From the cell containing the given text, extract its center point as [x, y] coordinate. 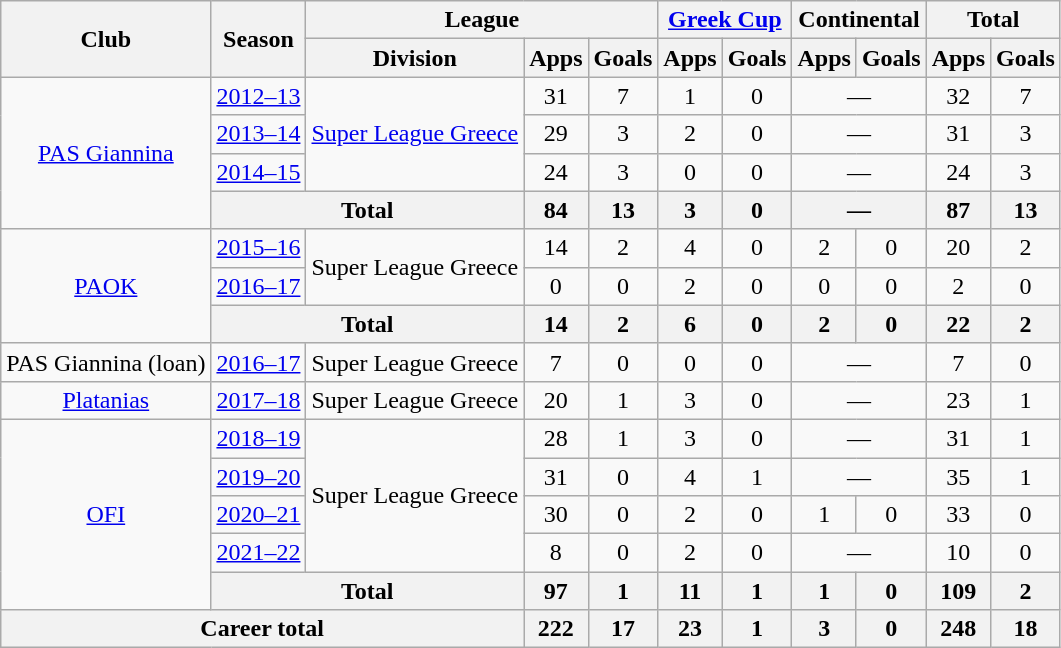
84 [556, 210]
6 [690, 324]
18 [1026, 629]
Continental [859, 20]
87 [958, 210]
29 [556, 134]
League [482, 20]
Greek Cup [725, 20]
10 [958, 553]
Season [258, 39]
222 [556, 629]
2017–18 [258, 400]
2012–13 [258, 96]
97 [556, 591]
35 [958, 477]
Career total [262, 629]
8 [556, 553]
11 [690, 591]
248 [958, 629]
2018–19 [258, 438]
2014–15 [258, 172]
2019–20 [258, 477]
32 [958, 96]
22 [958, 324]
17 [623, 629]
28 [556, 438]
2020–21 [258, 515]
PAS Giannina [106, 153]
PAS Giannina (loan) [106, 362]
2013–14 [258, 134]
Platanias [106, 400]
PAOK [106, 286]
33 [958, 515]
2015–16 [258, 248]
109 [958, 591]
OFI [106, 514]
Division [415, 58]
30 [556, 515]
2021–22 [258, 553]
Club [106, 39]
